Return the (x, y) coordinate for the center point of the cell that contains the specified text.  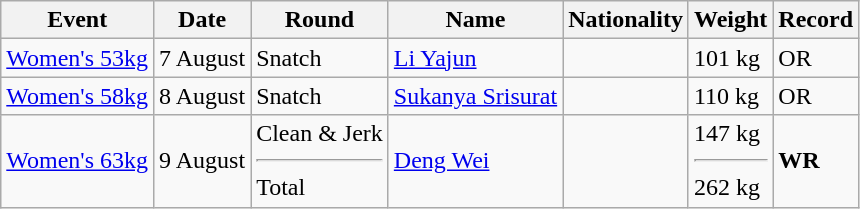
Women's 53kg (78, 58)
Women's 58kg (78, 96)
Name (475, 20)
110 kg (730, 96)
Women's 63kg (78, 161)
7 August (202, 58)
Event (78, 20)
8 August (202, 96)
Round (320, 20)
Deng Wei (475, 161)
Clean & Jerk Total (320, 161)
Li Yajun (475, 58)
9 August (202, 161)
Nationality (626, 20)
147 kg262 kg (730, 161)
101 kg (730, 58)
WR (816, 161)
Sukanya Srisurat (475, 96)
Record (816, 20)
Date (202, 20)
Weight (730, 20)
